Find where the given text appears and provide that cell's center as (x, y) coordinate. 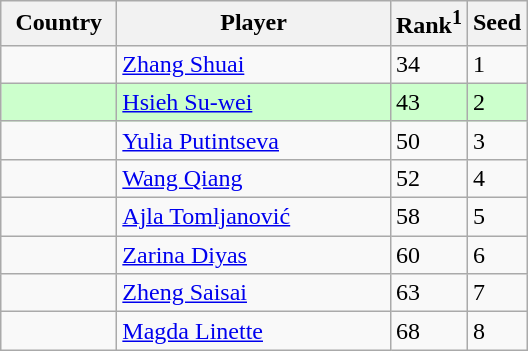
Wang Qiang (254, 178)
Zheng Saisai (254, 293)
Rank1 (428, 24)
6 (496, 255)
Magda Linette (254, 331)
60 (428, 255)
1 (496, 64)
52 (428, 178)
5 (496, 217)
Zhang Shuai (254, 64)
Hsieh Su-wei (254, 102)
Yulia Putintseva (254, 140)
Ajla Tomljanović (254, 217)
43 (428, 102)
Seed (496, 24)
34 (428, 64)
3 (496, 140)
2 (496, 102)
Player (254, 24)
Zarina Diyas (254, 255)
58 (428, 217)
50 (428, 140)
4 (496, 178)
7 (496, 293)
Country (59, 24)
8 (496, 331)
63 (428, 293)
68 (428, 331)
